For the text-containing cell, return its midpoint in (x, y) coordinate format. 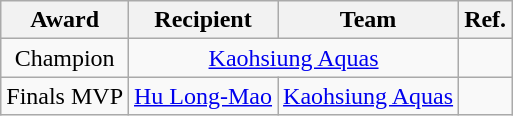
Ref. (486, 20)
Finals MVP (65, 96)
Team (368, 20)
Hu Long-Mao (204, 96)
Award (65, 20)
Champion (65, 58)
Recipient (204, 20)
